Output the [x, y] coordinate of the center of the cell containing the given text.  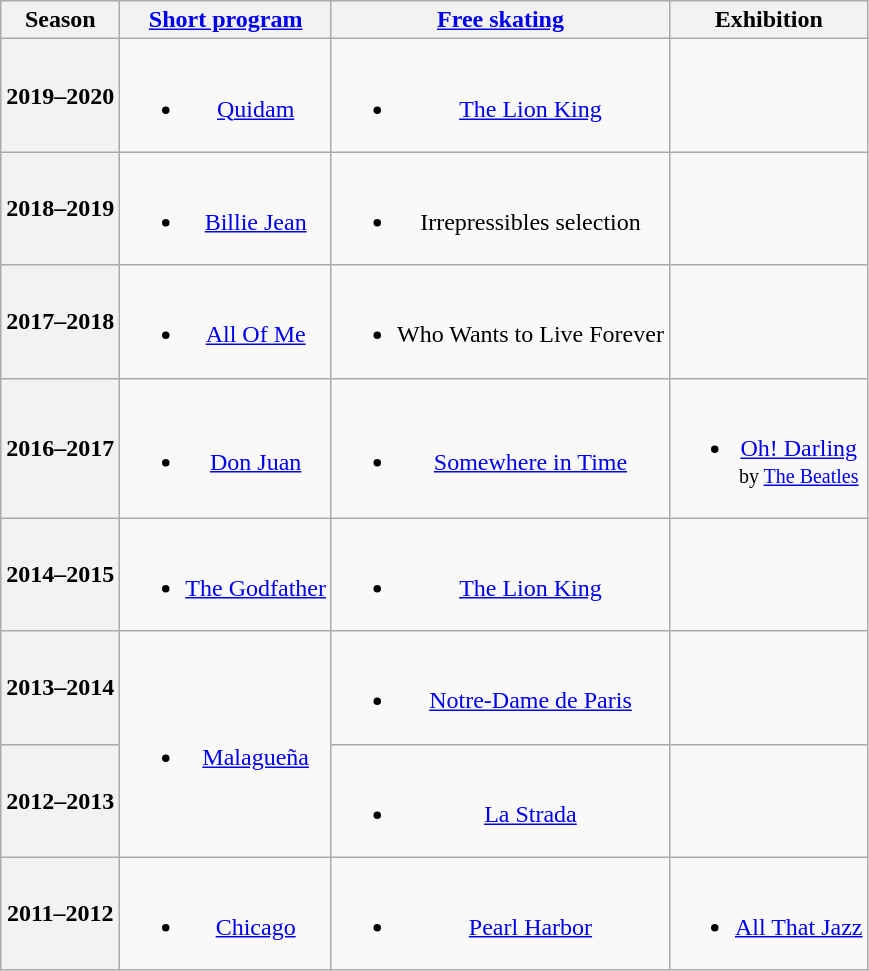
Pearl Harbor [500, 914]
Irrepressibles selection [500, 208]
La Strada [500, 800]
2014–2015 [60, 574]
2019–2020 [60, 96]
Who Wants to Live Forever [500, 322]
2012–2013 [60, 800]
2017–2018 [60, 322]
All That Jazz [768, 914]
Chicago [226, 914]
2018–2019 [60, 208]
Free skating [500, 20]
Exhibition [768, 20]
2011–2012 [60, 914]
Billie Jean [226, 208]
Oh! Darling by The Beatles [768, 448]
Quidam [226, 96]
Malagueña [226, 744]
Season [60, 20]
Short program [226, 20]
Somewhere in Time [500, 448]
Notre-Dame de Paris [500, 688]
Don Juan [226, 448]
All Of Me [226, 322]
2016–2017 [60, 448]
The Godfather [226, 574]
2013–2014 [60, 688]
